Return the [x, y] coordinate for the center point of the cell that contains the specified text.  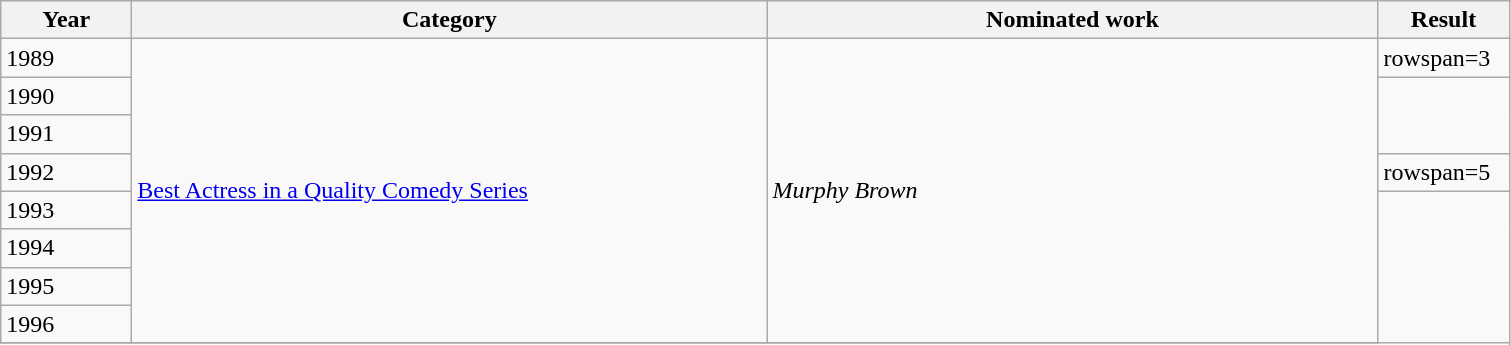
rowspan=3 [1444, 58]
1995 [66, 286]
1994 [66, 248]
1989 [66, 58]
1996 [66, 324]
Best Actress in a Quality Comedy Series [450, 191]
1991 [66, 134]
Nominated work [1072, 20]
1993 [66, 210]
Year [66, 20]
rowspan=5 [1444, 172]
Category [450, 20]
1992 [66, 172]
1990 [66, 96]
Result [1444, 20]
Murphy Brown [1072, 191]
